Scan for the cell matching the given text and deliver its [x, y] coordinate at center. 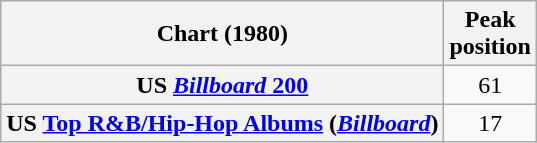
17 [490, 123]
61 [490, 85]
US Top R&B/Hip-Hop Albums (Billboard) [222, 123]
US Billboard 200 [222, 85]
Chart (1980) [222, 34]
Peakposition [490, 34]
